For the text-containing cell, return its midpoint in (X, Y) coordinate format. 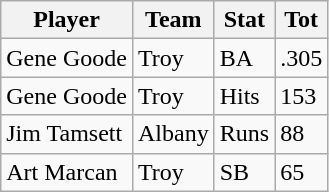
65 (302, 172)
Albany (173, 134)
BA (244, 58)
Jim Tamsett (67, 134)
Art Marcan (67, 172)
Team (173, 20)
Stat (244, 20)
153 (302, 96)
SB (244, 172)
88 (302, 134)
Player (67, 20)
.305 (302, 58)
Tot (302, 20)
Hits (244, 96)
Runs (244, 134)
